Locate the cell with the specified text and output its (x, y) center coordinate. 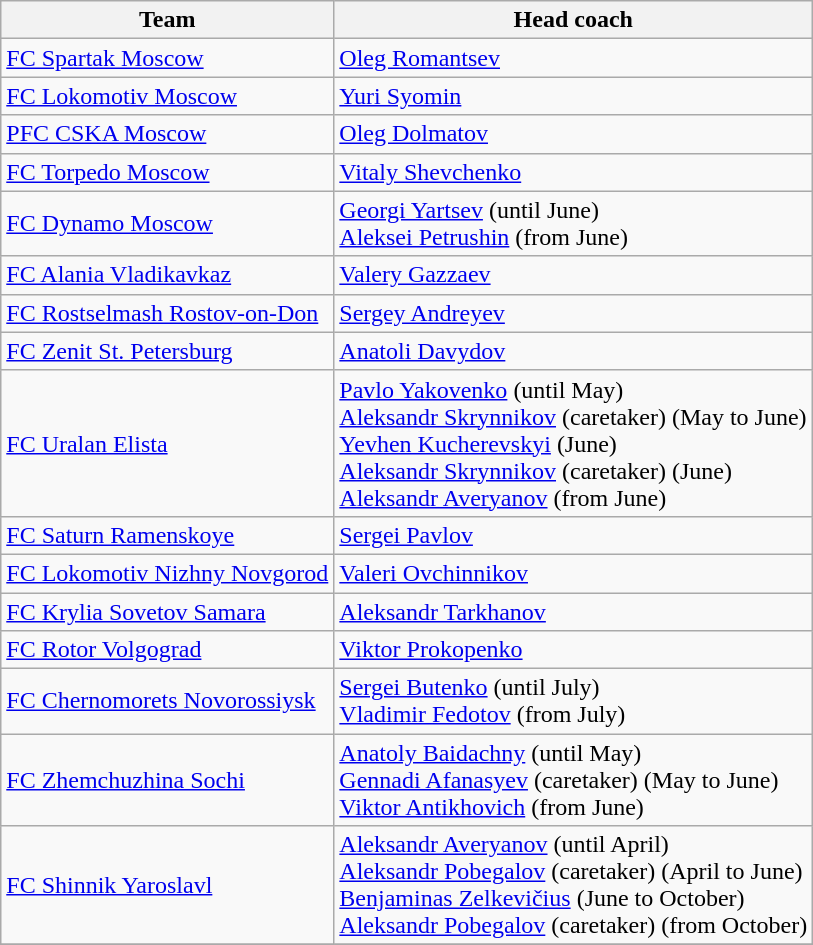
FC Spartak Moscow (168, 58)
Valery Gazzaev (574, 275)
Sergey Andreyev (574, 313)
Yuri Syomin (574, 96)
PFC CSKA Moscow (168, 134)
FC Rostselmash Rostov-on-Don (168, 313)
FC Uralan Elista (168, 443)
FC Lokomotiv Moscow (168, 96)
Georgi Yartsev (until June)Aleksei Petrushin (from June) (574, 224)
Anatoli Davydov (574, 351)
FC Zhemchuzhina Sochi (168, 780)
FC Saturn Ramenskoye (168, 535)
FC Alania Vladikavkaz (168, 275)
Oleg Romantsev (574, 58)
FC Chernomorets Novorossiysk (168, 702)
Valeri Ovchinnikov (574, 573)
Head coach (574, 20)
Oleg Dolmatov (574, 134)
FC Krylia Sovetov Samara (168, 611)
Sergei Pavlov (574, 535)
FC Zenit St. Petersburg (168, 351)
FC Rotor Volgograd (168, 650)
FC Torpedo Moscow (168, 172)
Team (168, 20)
FC Dynamo Moscow (168, 224)
Anatoly Baidachny (until May)Gennadi Afanasyev (caretaker) (May to June)Viktor Antikhovich (from June) (574, 780)
Sergei Butenko (until July)Vladimir Fedotov (from July) (574, 702)
Vitaly Shevchenko (574, 172)
FC Shinnik Yaroslavl (168, 886)
Aleksandr Tarkhanov (574, 611)
FC Lokomotiv Nizhny Novgorod (168, 573)
Viktor Prokopenko (574, 650)
